Return (x, y) of the center of cell containing provided text 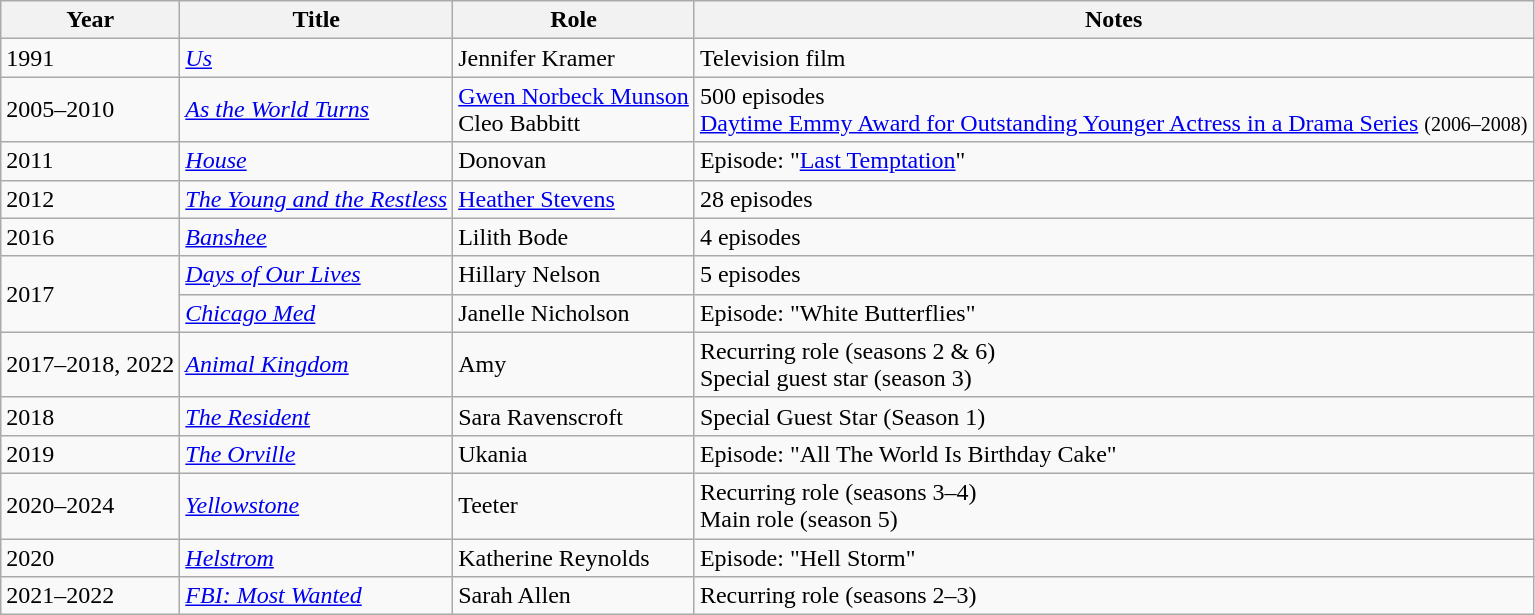
2019 (90, 454)
Title (316, 20)
2018 (90, 416)
2020–2024 (90, 506)
The Resident (316, 416)
Episode: "All The World Is Birthday Cake" (1114, 454)
2012 (90, 199)
The Young and the Restless (316, 199)
Role (574, 20)
Teeter (574, 506)
Hillary Nelson (574, 275)
Helstrom (316, 557)
Television film (1114, 58)
2017–2018, 2022 (90, 364)
As the World Turns (316, 110)
Yellowstone (316, 506)
Notes (1114, 20)
Special Guest Star (Season 1) (1114, 416)
2020 (90, 557)
Donovan (574, 161)
Year (90, 20)
Recurring role (seasons 2 & 6) Special guest star (season 3) (1114, 364)
Us (316, 58)
Amy (574, 364)
500 episodesDaytime Emmy Award for Outstanding Younger Actress in a Drama Series (2006–2008) (1114, 110)
1991 (90, 58)
House (316, 161)
Recurring role (seasons 3–4) Main role (season 5) (1114, 506)
2017 (90, 294)
Recurring role (seasons 2–3) (1114, 596)
5 episodes (1114, 275)
Sarah Allen (574, 596)
FBI: Most Wanted (316, 596)
The Orville (316, 454)
Sara Ravenscroft (574, 416)
Banshee (316, 237)
Animal Kingdom (316, 364)
2021–2022 (90, 596)
Episode: "Hell Storm" (1114, 557)
Katherine Reynolds (574, 557)
4 episodes (1114, 237)
Janelle Nicholson (574, 313)
Chicago Med (316, 313)
Heather Stevens (574, 199)
2011 (90, 161)
2016 (90, 237)
Ukania (574, 454)
Episode: "White Butterflies" (1114, 313)
28 episodes (1114, 199)
Episode: "Last Temptation" (1114, 161)
Gwen Norbeck MunsonCleo Babbitt (574, 110)
Jennifer Kramer (574, 58)
Days of Our Lives (316, 275)
Lilith Bode (574, 237)
2005–2010 (90, 110)
